Extract the [X, Y] coordinate from the center of the cell holding the provided text.  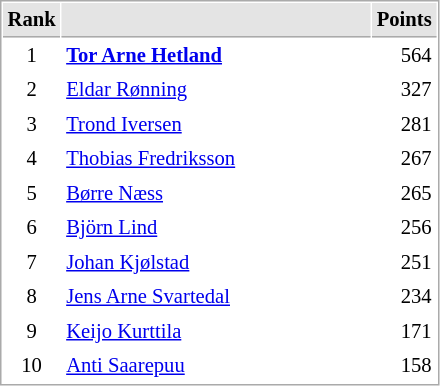
Keijo Kurttila [216, 332]
5 [32, 194]
564 [404, 56]
Thobias Fredriksson [216, 158]
265 [404, 194]
327 [404, 90]
Points [404, 20]
Tor Arne Hetland [216, 56]
Björn Lind [216, 228]
1 [32, 56]
2 [32, 90]
4 [32, 158]
256 [404, 228]
158 [404, 366]
Anti Saarepuu [216, 366]
8 [32, 296]
Rank [32, 20]
Trond Iversen [216, 124]
Eldar Rønning [216, 90]
234 [404, 296]
7 [32, 262]
10 [32, 366]
281 [404, 124]
251 [404, 262]
Jens Arne Svartedal [216, 296]
9 [32, 332]
Børre Næss [216, 194]
Johan Kjølstad [216, 262]
267 [404, 158]
6 [32, 228]
171 [404, 332]
3 [32, 124]
